Provide the (X, Y) coordinate of the cell's center where the given text is located.  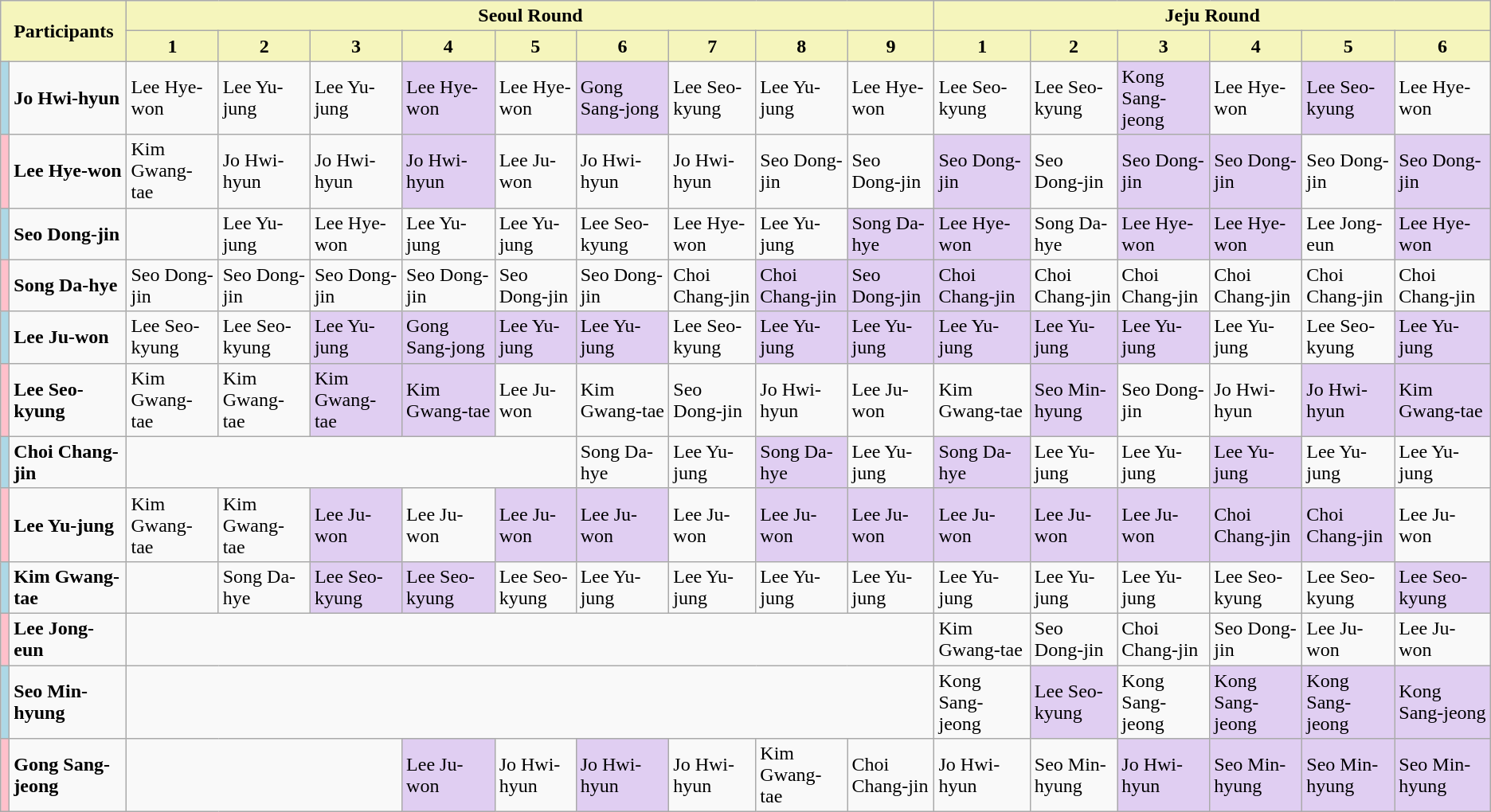
Participants (64, 31)
8 (801, 46)
9 (890, 46)
Seoul Round (530, 16)
7 (712, 46)
Jeju Round (1212, 16)
Gong Sang-jeong (68, 775)
